Extract the [x, y] coordinate from the center of the cell holding the provided text.  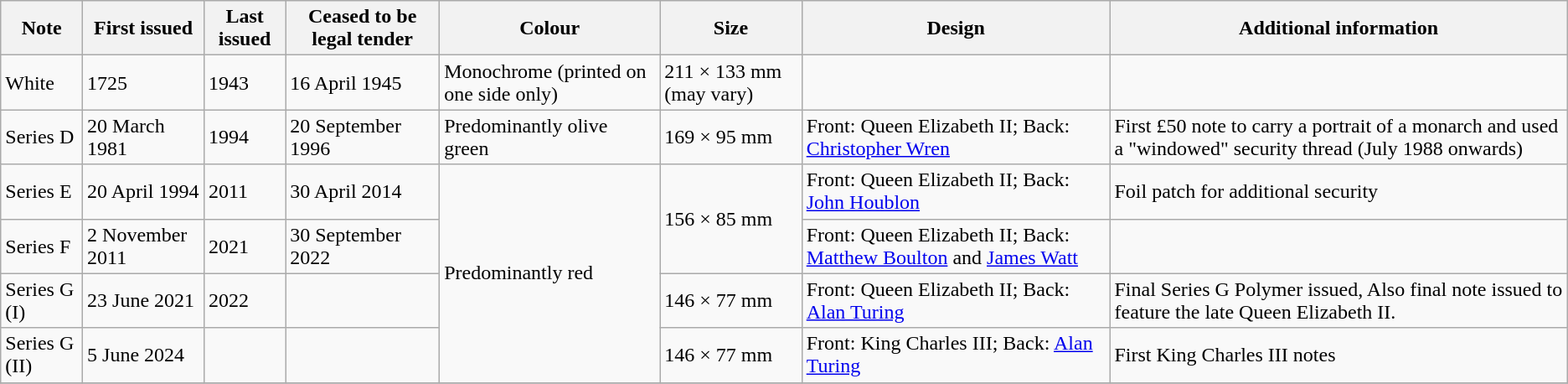
20 September 1996 [363, 138]
1994 [245, 138]
2022 [245, 300]
211 × 133 mm (may vary) [730, 82]
White [42, 82]
Front: King Charles III; Back: Alan Turing [956, 355]
30 September 2022 [363, 246]
Front: Queen Elizabeth II; Back: John Houblon [956, 191]
Size [730, 29]
First issued [144, 29]
1943 [245, 82]
Colour [549, 29]
First King Charles III notes [1338, 355]
Front: Queen Elizabeth II; Back: Matthew Boulton and James Watt [956, 246]
Front: Queen Elizabeth II; Back: Christopher Wren [956, 138]
Design [956, 29]
20 March 1981 [144, 138]
30 April 2014 [363, 191]
Predominantly red [549, 273]
Note [42, 29]
Last issued [245, 29]
Final Series G Polymer issued, Also final note issued to feature the late Queen Elizabeth II. [1338, 300]
1725 [144, 82]
Additional information [1338, 29]
First £50 note to carry a portrait of a monarch and used a "windowed" security thread (July 1988 onwards) [1338, 138]
2 November 2011 [144, 246]
5 June 2024 [144, 355]
156 × 85 mm [730, 219]
Ceased to be legal tender [363, 29]
Series E [42, 191]
Monochrome (printed on one side only) [549, 82]
Foil patch for additional security [1338, 191]
16 April 1945 [363, 82]
Series G (II) [42, 355]
20 April 1994 [144, 191]
2011 [245, 191]
Front: Queen Elizabeth II; Back: Alan Turing [956, 300]
Series G (I) [42, 300]
Predominantly olive green [549, 138]
Series D [42, 138]
2021 [245, 246]
Series F [42, 246]
169 × 95 mm [730, 138]
23 June 2021 [144, 300]
